Extract the [x, y] coordinate from the center of the cell holding the provided text.  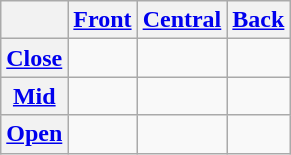
Mid [34, 96]
Close [34, 58]
Central [182, 20]
Front [102, 20]
Back [258, 20]
Open [34, 134]
